Find where the given text appears and provide that cell's center as (X, Y) coordinate. 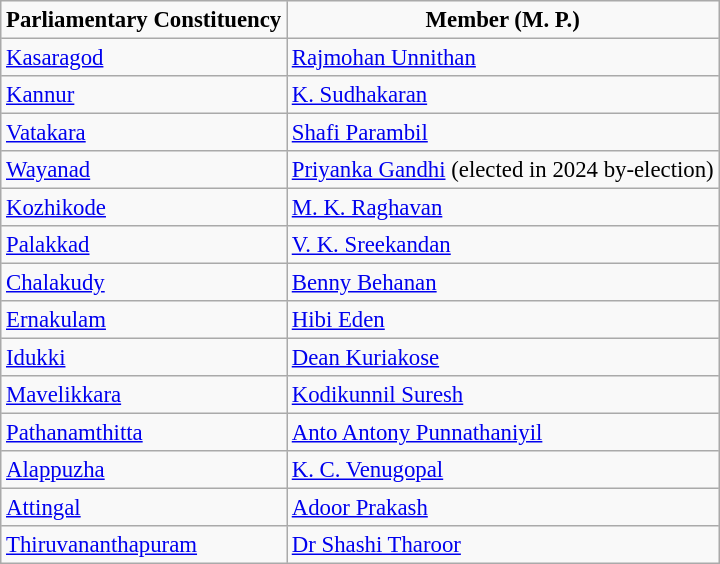
V. K. Sreekandan (502, 245)
Benny Behanan (502, 282)
Wayanad (144, 170)
Vatakara (144, 132)
Mavelikkara (144, 395)
Ernakulam (144, 320)
Kasaragod (144, 57)
Alappuzha (144, 470)
Rajmohan Unnithan (502, 57)
Palakkad (144, 245)
Anto Antony Punnathaniyil (502, 432)
Kozhikode (144, 207)
Dr Shashi Tharoor (502, 545)
Thiruvananthapuram (144, 545)
Priyanka Gandhi (elected in 2024 by-election) (502, 170)
Kodikunnil Suresh (502, 395)
Pathanamthitta (144, 432)
Parliamentary Constituency (144, 20)
Idukki (144, 357)
Adoor Prakash (502, 507)
Hibi Eden (502, 320)
Dean Kuriakose (502, 357)
M. K. Raghavan (502, 207)
Member (M. P.) (502, 20)
Chalakudy (144, 282)
K. C. Venugopal (502, 470)
K. Sudhakaran (502, 95)
Kannur (144, 95)
Attingal (144, 507)
Shafi Parambil (502, 132)
